Scan for the cell matching the given text and deliver its (x, y) coordinate at center. 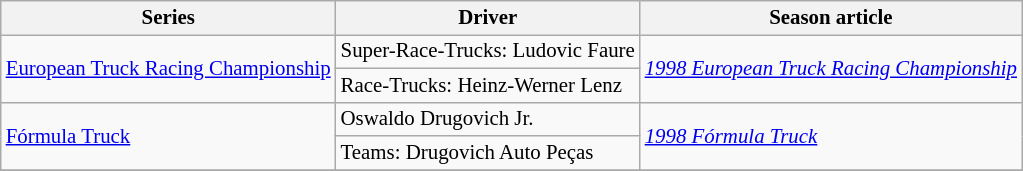
Oswaldo Drugovich Jr. (488, 119)
Fórmula Truck (168, 136)
1998 Fórmula Truck (831, 136)
European Truck Racing Championship (168, 68)
Super-Race-Trucks: Ludovic Faure (488, 51)
Driver (488, 18)
Race-Trucks: Heinz-Werner Lenz (488, 85)
1998 European Truck Racing Championship (831, 68)
Season article (831, 18)
Series (168, 18)
Teams: Drugovich Auto Peças (488, 153)
